Search for the cell housing the specified text and yield its [X, Y] center coordinate. 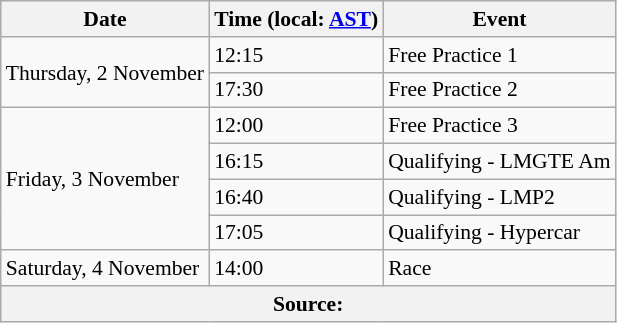
Source: [308, 304]
17:05 [296, 233]
Thursday, 2 November [105, 72]
Free Practice 1 [500, 55]
Free Practice 3 [500, 126]
Time (local: AST) [296, 19]
14:00 [296, 269]
Date [105, 19]
16:40 [296, 197]
12:15 [296, 55]
16:15 [296, 162]
Qualifying - Hypercar [500, 233]
Qualifying - LMP2 [500, 197]
Friday, 3 November [105, 179]
Free Practice 2 [500, 90]
12:00 [296, 126]
Race [500, 269]
Saturday, 4 November [105, 269]
Event [500, 19]
Qualifying - LMGTE Am [500, 162]
17:30 [296, 90]
